For the text-containing cell, return its midpoint in (X, Y) coordinate format. 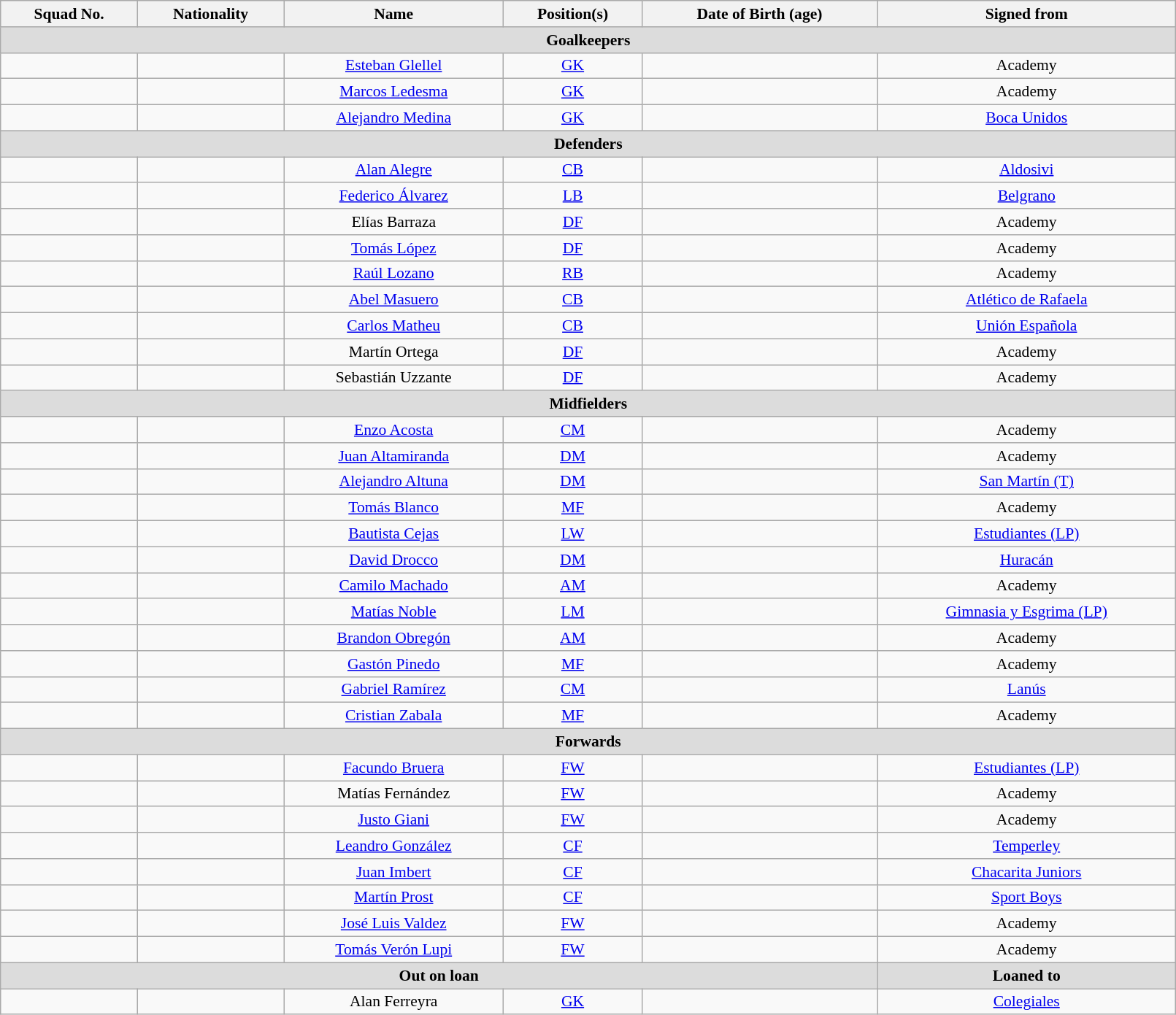
San Martín (T) (1026, 482)
Juan Imbert (394, 872)
Colegiales (1026, 1002)
Justo Giani (394, 820)
Unión Española (1026, 326)
Belgrano (1026, 196)
Chacarita Juniors (1026, 872)
Goalkeepers (588, 40)
LB (573, 196)
Bautista Cejas (394, 534)
Marcos Ledesma (394, 92)
Alejandro Medina (394, 118)
Federico Álvarez (394, 196)
Position(s) (573, 14)
Alan Alegre (394, 170)
Juan Altamiranda (394, 456)
Signed from (1026, 14)
Camilo Machado (394, 586)
Date of Birth (age) (759, 14)
Elías Barraza (394, 222)
Tomás Verón Lupi (394, 950)
Nationality (210, 14)
Aldosivi (1026, 170)
Enzo Acosta (394, 430)
Huracán (1026, 560)
Tomás López (394, 248)
Midfielders (588, 404)
Brandon Obregón (394, 638)
Martín Ortega (394, 352)
Gastón Pinedo (394, 664)
Martín Prost (394, 898)
Raúl Lozano (394, 274)
Sebastián Uzzante (394, 378)
Loaned to (1026, 976)
Alejandro Altuna (394, 482)
Forwards (588, 742)
Gimnasia y Esgrima (LP) (1026, 612)
RB (573, 274)
David Drocco (394, 560)
Out on loan (439, 976)
Sport Boys (1026, 898)
Alan Ferreyra (394, 1002)
Boca Unidos (1026, 118)
Matías Fernández (394, 794)
José Luis Valdez (394, 924)
Abel Masuero (394, 300)
Defenders (588, 144)
Temperley (1026, 846)
Atlético de Rafaela (1026, 300)
Name (394, 14)
Leandro González (394, 846)
Cristian Zabala (394, 716)
LW (573, 534)
Matías Noble (394, 612)
Esteban Glellel (394, 66)
Gabriel Ramírez (394, 690)
Squad No. (69, 14)
Carlos Matheu (394, 326)
Lanús (1026, 690)
Tomás Blanco (394, 508)
Facundo Bruera (394, 768)
LM (573, 612)
